Capture the cell that displays the provided text and extract its [X, Y] central coordinate. 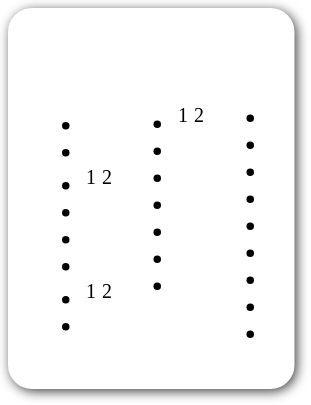
1 2 [162, 212]
1 21 2 1 2 [151, 198]
1 21 2 [68, 212]
